Locate the cell with the specified text and output its [x, y] center coordinate. 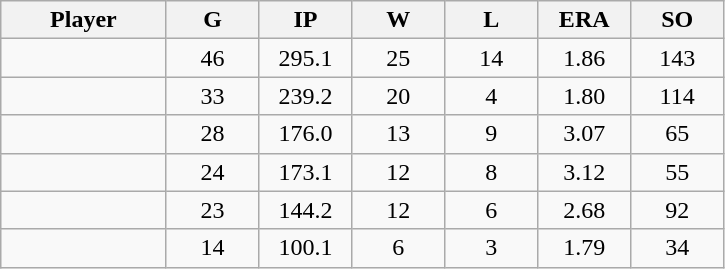
143 [678, 58]
176.0 [306, 134]
295.1 [306, 58]
1.79 [584, 248]
55 [678, 172]
IP [306, 20]
13 [398, 134]
3.07 [584, 134]
24 [212, 172]
34 [678, 248]
28 [212, 134]
3 [492, 248]
144.2 [306, 210]
8 [492, 172]
4 [492, 96]
65 [678, 134]
92 [678, 210]
46 [212, 58]
1.86 [584, 58]
SO [678, 20]
173.1 [306, 172]
25 [398, 58]
114 [678, 96]
W [398, 20]
20 [398, 96]
ERA [584, 20]
100.1 [306, 248]
Player [84, 20]
2.68 [584, 210]
G [212, 20]
9 [492, 134]
1.80 [584, 96]
239.2 [306, 96]
33 [212, 96]
L [492, 20]
3.12 [584, 172]
23 [212, 210]
